Determine the [x, y] coordinate at the center of the cell enclosing the given text.  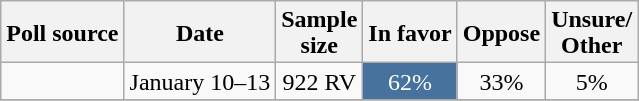
Poll source [62, 32]
Unsure/Other [592, 32]
5% [592, 82]
922 RV [320, 82]
62% [410, 82]
33% [501, 82]
Oppose [501, 32]
Date [200, 32]
In favor [410, 32]
January 10–13 [200, 82]
Samplesize [320, 32]
